Identify which cell holds the provided text, then report its [X, Y] central coordinate. 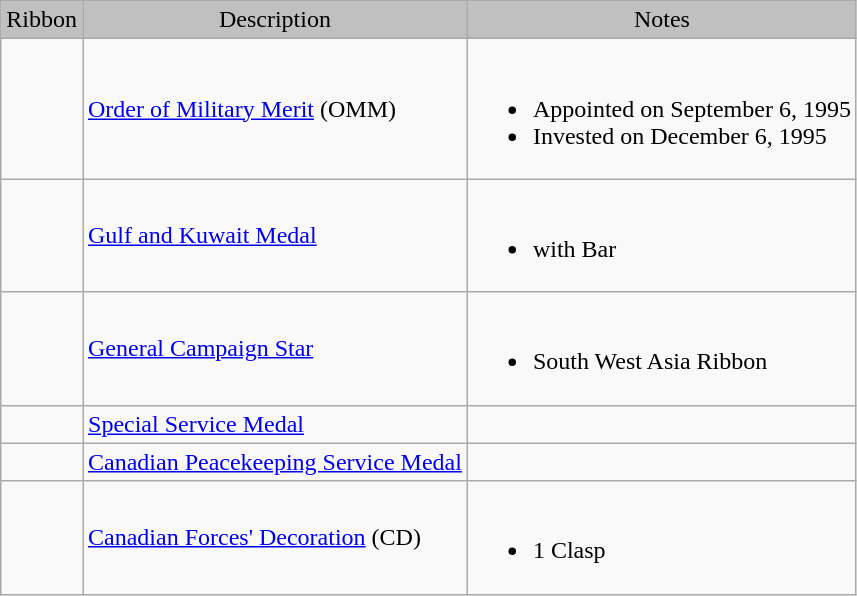
Appointed on September 6, 1995Invested on December 6, 1995 [662, 109]
1 Clasp [662, 538]
Notes [662, 20]
Description [274, 20]
Canadian Forces' Decoration (CD) [274, 538]
Special Service Medal [274, 424]
Ribbon [42, 20]
Canadian Peacekeeping Service Medal [274, 462]
General Campaign Star [274, 348]
Gulf and Kuwait Medal [274, 236]
South West Asia Ribbon [662, 348]
Order of Military Merit (OMM) [274, 109]
with Bar [662, 236]
